Provide the [x, y] coordinate of the cell's center where the given text is located.  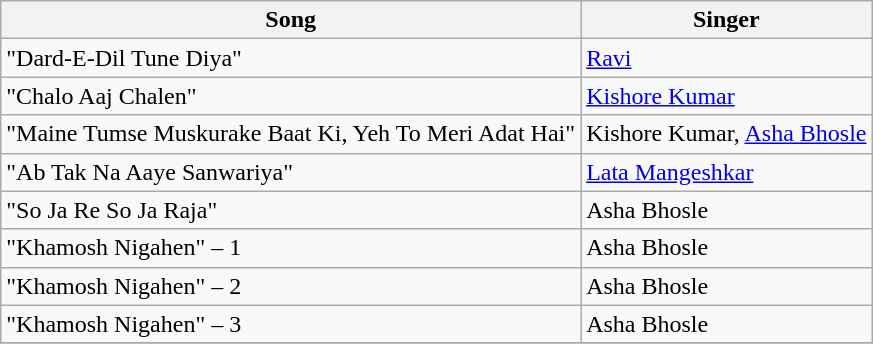
Singer [726, 20]
"Chalo Aaj Chalen" [291, 96]
"Khamosh Nigahen" – 2 [291, 286]
"Ab Tak Na Aaye Sanwariya" [291, 172]
"So Ja Re So Ja Raja" [291, 210]
Kishore Kumar, Asha Bhosle [726, 134]
"Khamosh Nigahen" – 3 [291, 324]
Lata Mangeshkar [726, 172]
"Dard-E-Dil Tune Diya" [291, 58]
Song [291, 20]
"Maine Tumse Muskurake Baat Ki, Yeh To Meri Adat Hai" [291, 134]
Kishore Kumar [726, 96]
Ravi [726, 58]
"Khamosh Nigahen" – 1 [291, 248]
